For the text-containing cell, return its midpoint in (X, Y) coordinate format. 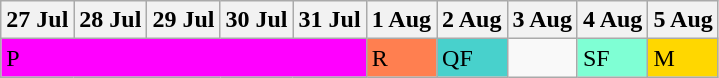
2 Aug (472, 20)
M (683, 58)
29 Jul (184, 20)
28 Jul (110, 20)
P (184, 58)
R (401, 58)
5 Aug (683, 20)
3 Aug (542, 20)
31 Jul (330, 20)
30 Jul (256, 20)
4 Aug (612, 20)
27 Jul (38, 20)
1 Aug (401, 20)
QF (472, 58)
SF (612, 58)
